Return (X, Y) of the center of cell containing provided text 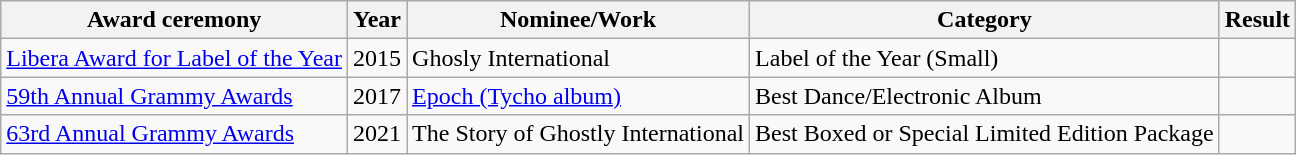
Best Boxed or Special Limited Edition Package (985, 134)
Nominee/Work (578, 20)
Category (985, 20)
Year (376, 20)
The Story of Ghostly International (578, 134)
59th Annual Grammy Awards (174, 96)
Award ceremony (174, 20)
Best Dance/Electronic Album (985, 96)
Epoch (Tycho album) (578, 96)
Ghosly International (578, 58)
63rd Annual Grammy Awards (174, 134)
2021 (376, 134)
Label of the Year (Small) (985, 58)
Result (1257, 20)
2017 (376, 96)
Libera Award for Label of the Year (174, 58)
2015 (376, 58)
